Pinpoint the cell where the given text exists, returning its [X, Y] midpoint coordinate. 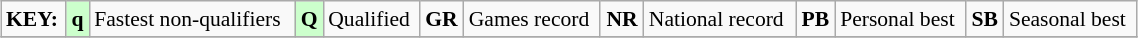
Personal best [900, 19]
Q [309, 19]
NR [622, 19]
Seasonal best [1070, 19]
q [78, 19]
Qualified [371, 19]
Fastest non-qualifiers [192, 19]
SB [985, 19]
PB [816, 19]
KEY: [34, 19]
Games record [532, 19]
National record [720, 19]
GR [442, 19]
